Extract the [X, Y] coordinate from the center of the cell holding the provided text.  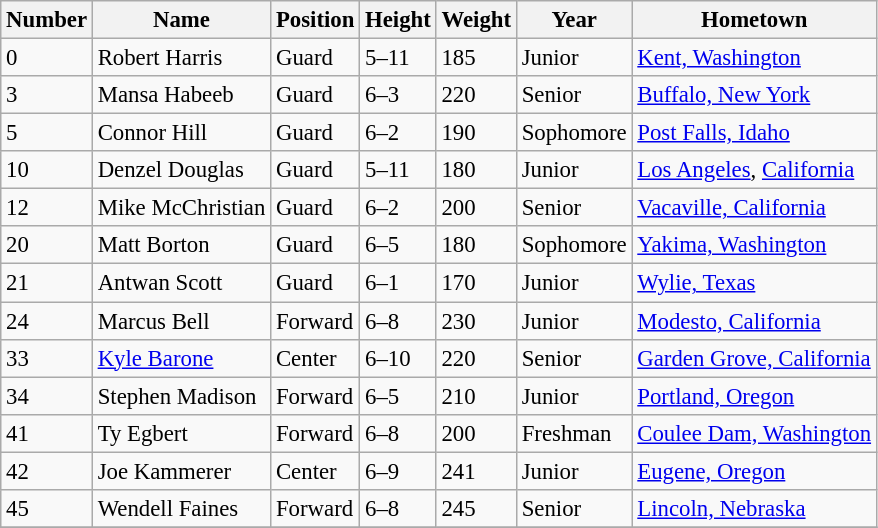
42 [47, 471]
Modesto, California [754, 321]
210 [476, 396]
33 [47, 358]
Joe Kammerer [181, 471]
170 [476, 283]
Post Falls, Idaho [754, 133]
245 [476, 509]
Weight [476, 20]
Ty Egbert [181, 433]
Name [181, 20]
230 [476, 321]
185 [476, 58]
Robert Harris [181, 58]
Freshman [574, 433]
Height [398, 20]
Year [574, 20]
Kent, Washington [754, 58]
Eugene, Oregon [754, 471]
Position [316, 20]
Lincoln, Nebraska [754, 509]
Denzel Douglas [181, 170]
Mansa Habeeb [181, 95]
Marcus Bell [181, 321]
6–9 [398, 471]
Matt Borton [181, 245]
0 [47, 58]
Portland, Oregon [754, 396]
Wylie, Texas [754, 283]
41 [47, 433]
45 [47, 509]
24 [47, 321]
Yakima, Washington [754, 245]
6–1 [398, 283]
6–3 [398, 95]
Antwan Scott [181, 283]
Hometown [754, 20]
Coulee Dam, Washington [754, 433]
20 [47, 245]
Stephen Madison [181, 396]
190 [476, 133]
Buffalo, New York [754, 95]
Wendell Faines [181, 509]
Connor Hill [181, 133]
Vacaville, California [754, 208]
3 [47, 95]
12 [47, 208]
5 [47, 133]
Garden Grove, California [754, 358]
10 [47, 170]
6–10 [398, 358]
Number [47, 20]
241 [476, 471]
21 [47, 283]
Kyle Barone [181, 358]
34 [47, 396]
Los Angeles, California [754, 170]
Mike McChristian [181, 208]
